For the text-containing cell, return its midpoint in [X, Y] coordinate format. 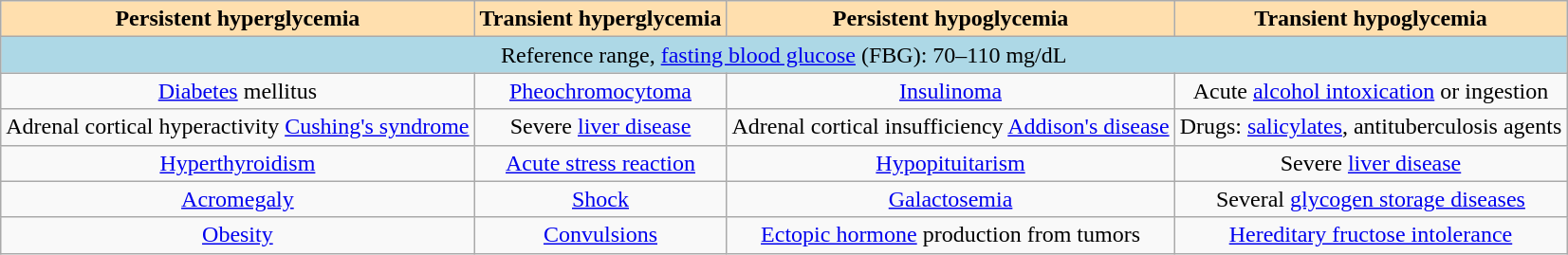
Several glycogen storage diseases [1371, 199]
Persistent hyperglycemia [237, 19]
Acromegaly [237, 199]
Ectopic hormone production from tumors [950, 235]
Drugs: salicylates, antituberculosis agents [1371, 127]
Pheochromocytoma [600, 91]
Shock [600, 199]
Adrenal cortical hyperactivity Cushing's syndrome [237, 127]
Persistent hypoglycemia [950, 19]
Obesity [237, 235]
Hypopituitarism [950, 163]
Reference range, fasting blood glucose (FBG): 70–110 mg/dL [784, 55]
Insulinoma [950, 91]
Transient hyperglycemia [600, 19]
Galactosemia [950, 199]
Acute alcohol intoxication or ingestion [1371, 91]
Hereditary fructose intolerance [1371, 235]
Acute stress reaction [600, 163]
Transient hypoglycemia [1371, 19]
Adrenal cortical insufficiency Addison's disease [950, 127]
Hyperthyroidism [237, 163]
Diabetes mellitus [237, 91]
Convulsions [600, 235]
